Output the [X, Y] coordinate of the center of the cell containing the given text.  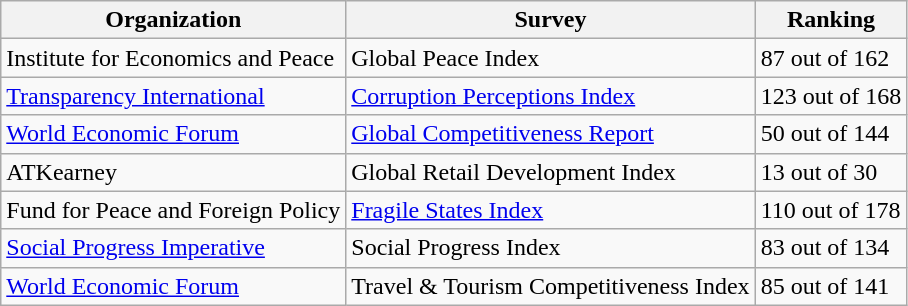
Travel & Tourism Competitiveness Index [550, 286]
Fund for Peace and Foreign Policy [174, 210]
Global Retail Development Index [550, 172]
Corruption Perceptions Index [550, 96]
Global Peace Index [550, 58]
ATKearney [174, 172]
Fragile States Index [550, 210]
Survey [550, 20]
Organization [174, 20]
50 out of 144 [831, 134]
Institute for Economics and Peace [174, 58]
123 out of 168 [831, 96]
Global Competitiveness Report [550, 134]
Social Progress Index [550, 248]
83 out of 134 [831, 248]
87 out of 162 [831, 58]
Transparency International [174, 96]
110 out of 178 [831, 210]
13 out of 30 [831, 172]
Ranking [831, 20]
Social Progress Imperative [174, 248]
85 out of 141 [831, 286]
